Extract the [X, Y] coordinate from the center of the cell holding the provided text.  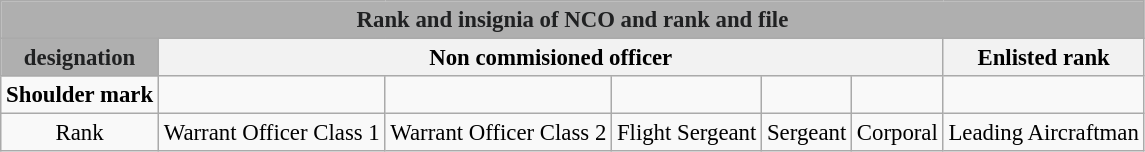
Leading Aircraftman [1044, 133]
Rank and insignia of NCO and rank and file [572, 20]
Enlisted rank [1044, 58]
Warrant Officer Class 2 [498, 133]
Sergeant [807, 133]
Shoulder mark [80, 95]
Non commisioned officer [550, 58]
Rank [80, 133]
Corporal [898, 133]
designation [80, 58]
Warrant Officer Class 1 [272, 133]
Flight Sergeant [687, 133]
